Find where the given text appears and provide that cell's center as (X, Y) coordinate. 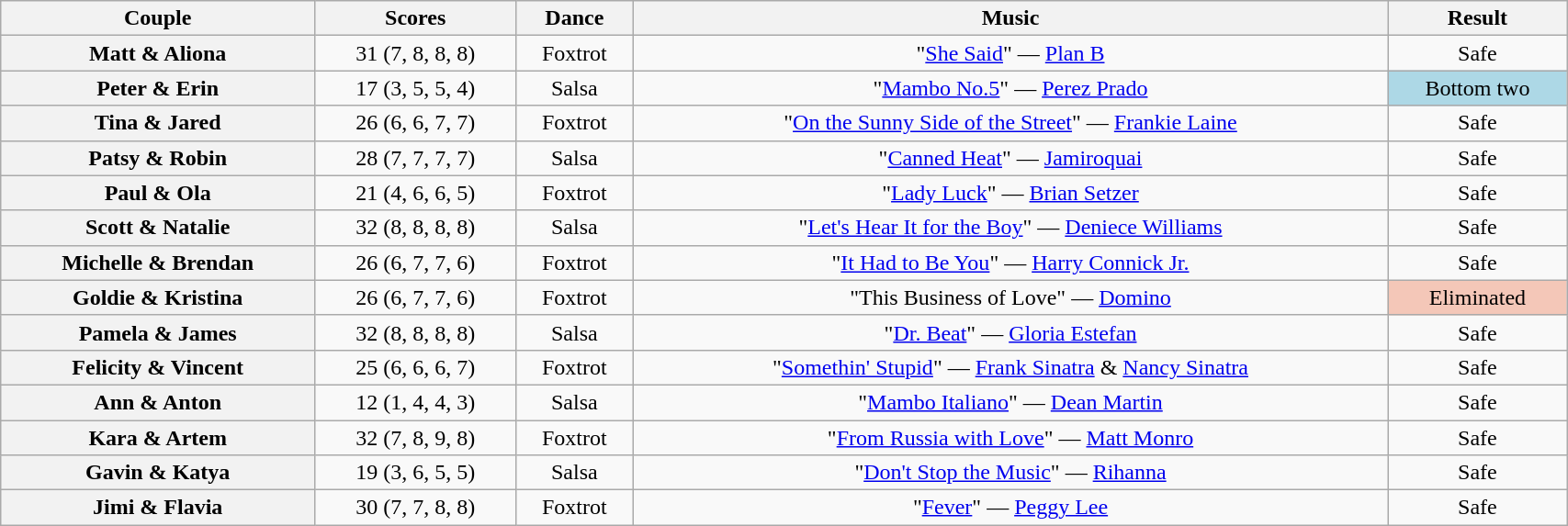
"Let's Hear It for the Boy" — Deniece Williams (1010, 228)
28 (7, 7, 7, 7) (415, 158)
"Lady Luck" — Brian Setzer (1010, 193)
25 (6, 6, 6, 7) (415, 367)
Scott & Natalie (158, 228)
Michelle & Brendan (158, 263)
12 (1, 4, 4, 3) (415, 402)
"Mambo No.5" — Perez Prado (1010, 88)
Paul & Ola (158, 193)
Pamela & James (158, 332)
Eliminated (1477, 297)
Bottom two (1477, 88)
"On the Sunny Side of the Street" — Frankie Laine (1010, 123)
Result (1477, 18)
26 (6, 6, 7, 7) (415, 123)
"Dr. Beat" — Gloria Estefan (1010, 332)
"Mambo Italiano" — Dean Martin (1010, 402)
Gavin & Katya (158, 473)
21 (4, 6, 6, 5) (415, 193)
Tina & Jared (158, 123)
Scores (415, 18)
19 (3, 6, 5, 5) (415, 473)
"Canned Heat" — Jamiroquai (1010, 158)
Felicity & Vincent (158, 367)
32 (7, 8, 9, 8) (415, 438)
"Fever" — Peggy Lee (1010, 508)
"Somethin' Stupid" — Frank Sinatra & Nancy Sinatra (1010, 367)
Dance (575, 18)
30 (7, 7, 8, 8) (415, 508)
"It Had to Be You" — Harry Connick Jr. (1010, 263)
Patsy & Robin (158, 158)
Jimi & Flavia (158, 508)
Goldie & Kristina (158, 297)
17 (3, 5, 5, 4) (415, 88)
Peter & Erin (158, 88)
Kara & Artem (158, 438)
"This Business of Love" — Domino (1010, 297)
Music (1010, 18)
Ann & Anton (158, 402)
Couple (158, 18)
31 (7, 8, 8, 8) (415, 53)
Matt & Aliona (158, 53)
"Don't Stop the Music" — Rihanna (1010, 473)
"She Said" — Plan B (1010, 53)
"From Russia with Love" — Matt Monro (1010, 438)
